Search for the cell housing the specified text and yield its (x, y) center coordinate. 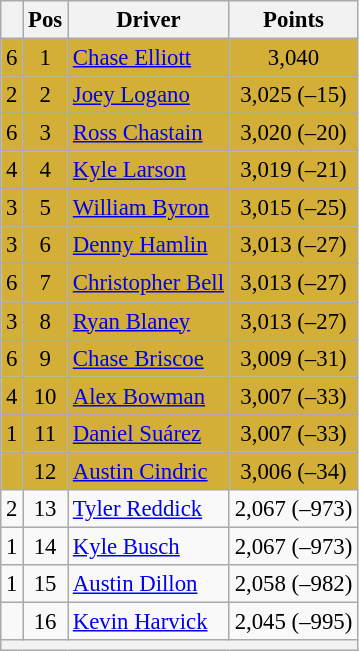
Chase Elliott (149, 58)
3,025 (–15) (293, 95)
Tyler Reddick (149, 509)
Ross Chastain (149, 133)
13 (46, 509)
Austin Dillon (149, 584)
Ryan Blaney (149, 321)
Denny Hamlin (149, 245)
10 (46, 396)
Chase Briscoe (149, 358)
Joey Logano (149, 95)
14 (46, 546)
Austin Cindric (149, 471)
Driver (149, 20)
3,009 (–31) (293, 358)
3,006 (–34) (293, 471)
2,058 (–982) (293, 584)
3,015 (–25) (293, 208)
Kyle Busch (149, 546)
William Byron (149, 208)
5 (46, 208)
11 (46, 433)
Kyle Larson (149, 170)
Kevin Harvick (149, 621)
2,045 (–995) (293, 621)
Daniel Suárez (149, 433)
16 (46, 621)
Pos (46, 20)
15 (46, 584)
7 (46, 283)
3,019 (–21) (293, 170)
Christopher Bell (149, 283)
3,040 (293, 58)
9 (46, 358)
Points (293, 20)
3,020 (–20) (293, 133)
12 (46, 471)
8 (46, 321)
Alex Bowman (149, 396)
